For the text-containing cell, return its midpoint in (x, y) coordinate format. 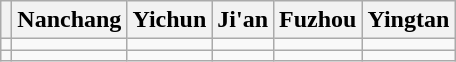
Yichun (170, 20)
Fuzhou (318, 20)
Nanchang (70, 20)
Yingtan (408, 20)
Ji'an (243, 20)
